Determine the [X, Y] coordinate at the center of the cell enclosing the given text.  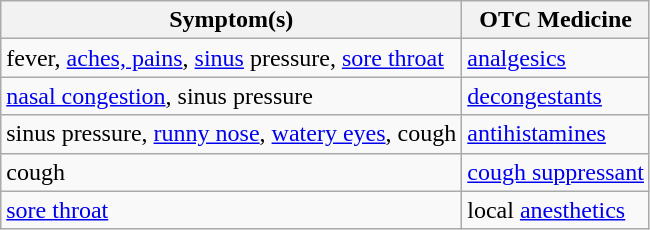
sore throat [232, 210]
OTC Medicine [556, 20]
decongestants [556, 96]
Symptom(s) [232, 20]
local anesthetics [556, 210]
antihistamines [556, 134]
cough suppressant [556, 172]
fever, aches, pains, sinus pressure, sore throat [232, 58]
cough [232, 172]
nasal congestion, sinus pressure [232, 96]
analgesics [556, 58]
sinus pressure, runny nose, watery eyes, cough [232, 134]
